Find where the given text appears and provide that cell's center as (x, y) coordinate. 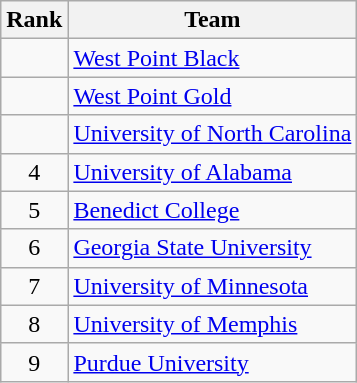
8 (34, 324)
Team (212, 20)
West Point Gold (212, 96)
University of Minnesota (212, 286)
West Point Black (212, 58)
University of Alabama (212, 172)
4 (34, 172)
7 (34, 286)
University of Memphis (212, 324)
Georgia State University (212, 248)
5 (34, 210)
9 (34, 362)
Benedict College (212, 210)
Rank (34, 20)
Purdue University (212, 362)
University of North Carolina (212, 134)
6 (34, 248)
